Identify which cell holds the provided text, then report its [x, y] central coordinate. 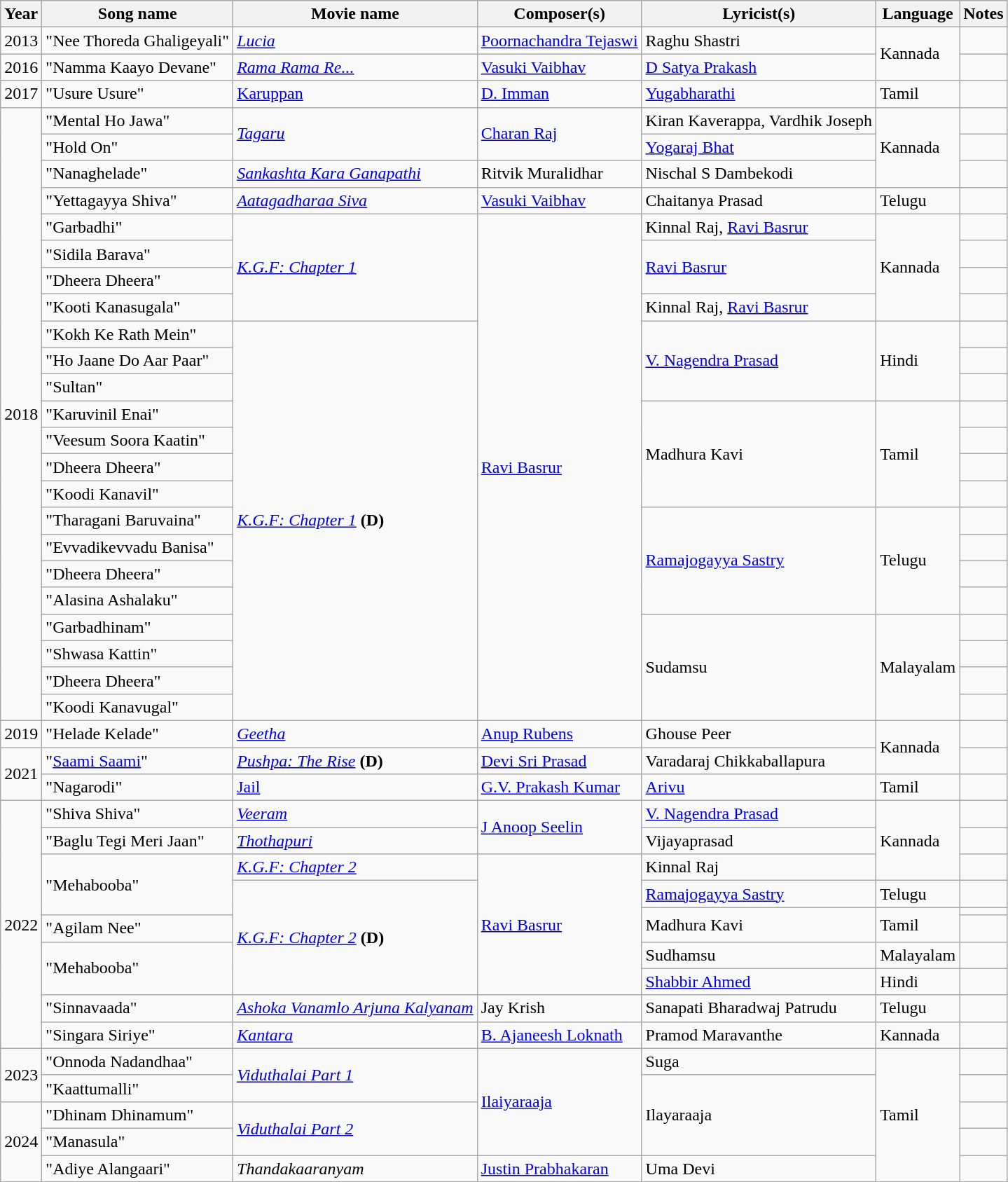
"Tharagani Baruvaina" [137, 521]
Devi Sri Prasad [559, 760]
"Hold On" [137, 147]
Ritvik Muralidhar [559, 174]
Vijayaprasad [759, 841]
"Yettagayya Shiva" [137, 200]
"Nanaghelade" [137, 174]
"Helade Kelade" [137, 734]
"Manasula" [137, 1141]
"Saami Saami" [137, 760]
Thothapuri [356, 841]
"Shwasa Kattin" [137, 654]
Jail [356, 788]
Ashoka Vanamlo Arjuna Kalyanam [356, 1008]
"Evvadikevvadu Banisa" [137, 547]
2018 [21, 413]
"Kaattumalli" [137, 1088]
"Sidila Barava" [137, 254]
Year [21, 14]
Ilayaraaja [759, 1115]
Kiran Kaverappa, Vardhik Joseph [759, 121]
Pushpa: The Rise (D) [356, 760]
K.G.F: Chapter 2 [356, 867]
"Veesum Soora Kaatin" [137, 441]
Sankashta Kara Ganapathi [356, 174]
"Ho Jaane Do Aar Paar" [137, 361]
G.V. Prakash Kumar [559, 788]
Ghouse Peer [759, 734]
K.G.F: Chapter 1 [356, 267]
"Sultan" [137, 387]
Yogaraj Bhat [759, 147]
Movie name [356, 14]
Viduthalai Part 1 [356, 1075]
Justin Prabhakaran [559, 1168]
Shabbir Ahmed [759, 982]
Composer(s) [559, 14]
Charan Raj [559, 134]
K.G.F: Chapter 2 (D) [356, 937]
B. Ajaneesh Loknath [559, 1035]
2021 [21, 774]
Geetha [356, 734]
Tagaru [356, 134]
"Alasina Ashalaku" [137, 600]
Chaitanya Prasad [759, 200]
"Dhinam Dhinamum" [137, 1115]
Pramod Maravanthe [759, 1035]
D Satya Prakash [759, 67]
"Koodi Kanavil" [137, 494]
2017 [21, 94]
Rama Rama Re... [356, 67]
Kantara [356, 1035]
Song name [137, 14]
Veeram [356, 814]
"Agilam Nee" [137, 928]
"Koodi Kanavugal" [137, 707]
"Baglu Tegi Meri Jaan" [137, 841]
"Kokh Ke Rath Mein" [137, 334]
"Adiye Alangaari" [137, 1168]
Aatagadharaa Siva [356, 200]
Yugabharathi [759, 94]
Varadaraj Chikkaballapura [759, 760]
2019 [21, 734]
Sudhamsu [759, 955]
Viduthalai Part 2 [356, 1128]
D. Imman [559, 94]
"Onnoda Nadandhaa" [137, 1061]
Sanapati Bharadwaj Patrudu [759, 1008]
Kinnal Raj [759, 867]
Karuppan [356, 94]
2024 [21, 1141]
J Anoop Seelin [559, 827]
"Karuvinil Enai" [137, 414]
Jay Krish [559, 1008]
"Sinnavaada" [137, 1008]
2022 [21, 925]
2016 [21, 67]
"Nee Thoreda Ghaligeyali" [137, 41]
"Singara Siriye" [137, 1035]
Poornachandra Tejaswi [559, 41]
"Garbadhi" [137, 227]
"Namma Kaayo Devane" [137, 67]
Lucia [356, 41]
Sudamsu [759, 667]
"Nagarodi" [137, 788]
Thandakaaranyam [356, 1168]
Arivu [759, 788]
2013 [21, 41]
"Kooti Kanasugala" [137, 307]
"Garbadhinam" [137, 627]
Notes [983, 14]
Uma Devi [759, 1168]
Anup Rubens [559, 734]
Nischal S Dambekodi [759, 174]
K.G.F: Chapter 1 (D) [356, 521]
"Shiva Shiva" [137, 814]
Suga [759, 1061]
"Mental Ho Jawa" [137, 121]
Language [918, 14]
Lyricist(s) [759, 14]
Raghu Shastri [759, 41]
2023 [21, 1075]
Ilaiyaraaja [559, 1101]
"Usure Usure" [137, 94]
